Return (X, Y) of the center of cell containing provided text 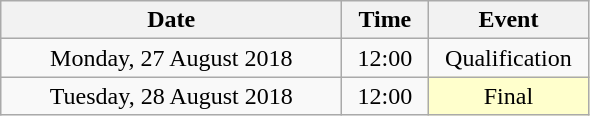
Monday, 27 August 2018 (172, 58)
Final (508, 96)
Tuesday, 28 August 2018 (172, 96)
Event (508, 20)
Time (385, 20)
Date (172, 20)
Qualification (508, 58)
